From the cell containing the given text, extract its center point as [x, y] coordinate. 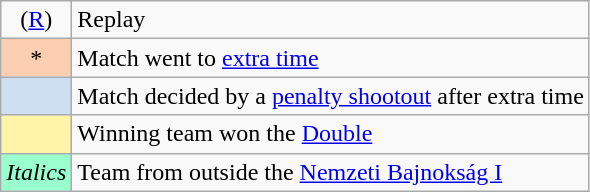
Replay [331, 20]
(R) [36, 20]
Match went to extra time [331, 58]
Match decided by a penalty shootout after extra time [331, 96]
Winning team won the Double [331, 134]
* [36, 58]
Team from outside the Nemzeti Bajnokság I [331, 172]
Italics [36, 172]
